Provide the (X, Y) coordinate of the cell's center where the given text is located.  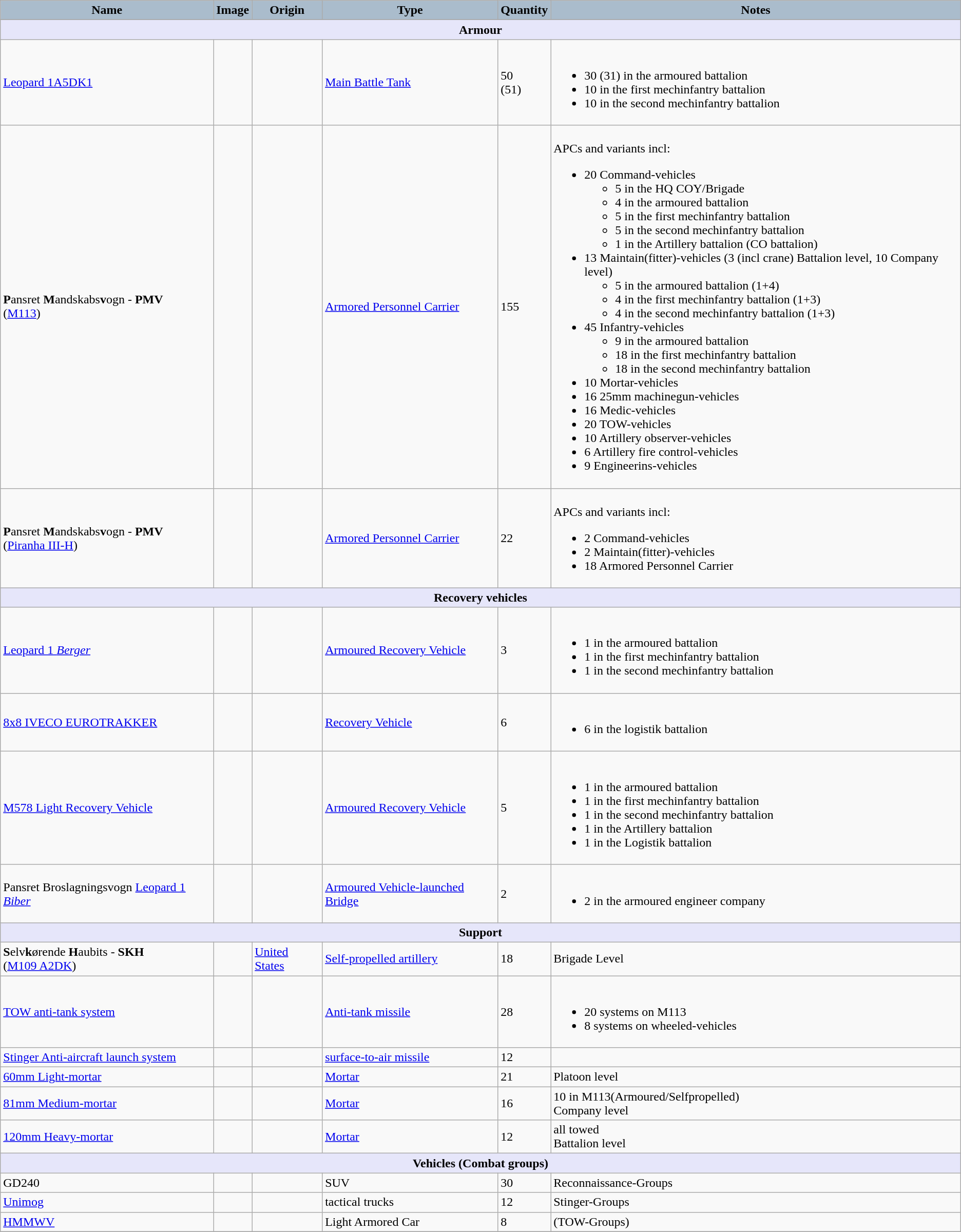
M578 Light Recovery Vehicle (107, 808)
10 in M113(Armoured/Selfpropelled) Company level (756, 1104)
Recovery vehicles (480, 598)
Self-propelled artillery (410, 959)
120mm Heavy-mortar (107, 1137)
Vehicles (Combat groups) (480, 1163)
Unimog (107, 1202)
Stinger Anti-aircraft launch system (107, 1057)
30 (525, 1183)
Armoured Vehicle-launched Bridge (410, 893)
Support (480, 932)
Pansret Broslagningsvogn Leopard 1 Biber (107, 893)
Leopard 1A5DK1 (107, 82)
Light Armored Car (410, 1222)
28 (525, 1011)
Selvkørende Haubits - SKH (M109 A2DK) (107, 959)
Anti-tank missile (410, 1011)
Platoon level (756, 1077)
Notes (756, 10)
Pansret Mandskabsvogn - PMV(M113) (107, 307)
APCs and variants incl:2 Command-vehicles2 Maintain(fitter)-vehicles18 Armored Personnel Carrier (756, 538)
Image (233, 10)
2 in the armoured engineer company (756, 893)
Armour (480, 30)
30 (31) in the armoured battalion10 in the first mechinfantry battalion10 in the second mechinfantry battalion (756, 82)
(TOW-Groups) (756, 1222)
155 (525, 307)
Name (107, 10)
Type (410, 10)
60mm Light-mortar (107, 1077)
1 in the armoured battalion1 in the first mechinfantry battalion1 in the second mechinfantry battalion (756, 650)
HMMWV (107, 1222)
all towed Battalion level (756, 1137)
surface-to-air missile (410, 1057)
Leopard 1 Berger (107, 650)
SUV (410, 1183)
8x8 IVECO EUROTRAKKER (107, 722)
5 (525, 808)
Main Battle Tank (410, 82)
21 (525, 1077)
8 (525, 1222)
Stinger-Groups (756, 1202)
Reconnaissance-Groups (756, 1183)
20 systems on M1138 systems on wheeled-vehicles (756, 1011)
50(51) (525, 82)
3 (525, 650)
Pansret Mandskabsvogn - PMV(Piranha III-H) (107, 538)
TOW anti-tank system (107, 1011)
GD240 (107, 1183)
Quantity (525, 10)
Recovery Vehicle (410, 722)
Brigade Level (756, 959)
Origin (287, 10)
2 (525, 893)
6 in the logistik battalion (756, 722)
18 (525, 959)
United States (287, 959)
16 (525, 1104)
tactical trucks (410, 1202)
81mm Medium-mortar (107, 1104)
6 (525, 722)
22 (525, 538)
